Extract the (X, Y) coordinate from the center of the cell holding the provided text.  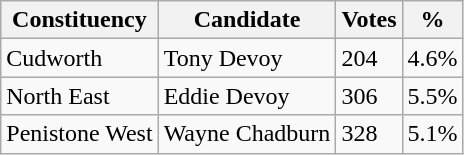
Penistone West (80, 134)
% (432, 20)
Cudworth (80, 58)
306 (369, 96)
4.6% (432, 58)
5.1% (432, 134)
204 (369, 58)
5.5% (432, 96)
Candidate (247, 20)
Votes (369, 20)
Tony Devoy (247, 58)
Eddie Devoy (247, 96)
Constituency (80, 20)
328 (369, 134)
Wayne Chadburn (247, 134)
North East (80, 96)
